From the cell containing the given text, extract its center point as (X, Y) coordinate. 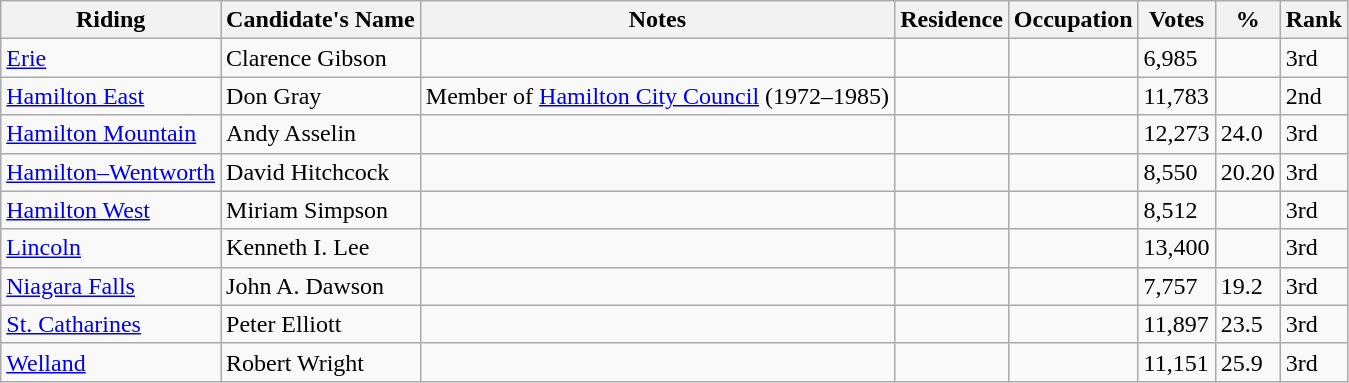
John A. Dawson (321, 286)
7,757 (1176, 286)
20.20 (1248, 172)
Miriam Simpson (321, 210)
Niagara Falls (111, 286)
Lincoln (111, 248)
Notes (657, 20)
24.0 (1248, 134)
13,400 (1176, 248)
11,783 (1176, 96)
Candidate's Name (321, 20)
25.9 (1248, 362)
6,985 (1176, 58)
St. Catharines (111, 324)
Welland (111, 362)
Erie (111, 58)
Riding (111, 20)
% (1248, 20)
Hamilton East (111, 96)
Andy Asselin (321, 134)
Hamilton West (111, 210)
Rank (1314, 20)
11,897 (1176, 324)
Hamilton Mountain (111, 134)
Residence (952, 20)
19.2 (1248, 286)
8,512 (1176, 210)
12,273 (1176, 134)
Kenneth I. Lee (321, 248)
Peter Elliott (321, 324)
2nd (1314, 96)
Member of Hamilton City Council (1972–1985) (657, 96)
Robert Wright (321, 362)
8,550 (1176, 172)
Clarence Gibson (321, 58)
23.5 (1248, 324)
Don Gray (321, 96)
Votes (1176, 20)
David Hitchcock (321, 172)
Occupation (1073, 20)
Hamilton–Wentworth (111, 172)
11,151 (1176, 362)
